Identify which cell holds the provided text, then report its (X, Y) central coordinate. 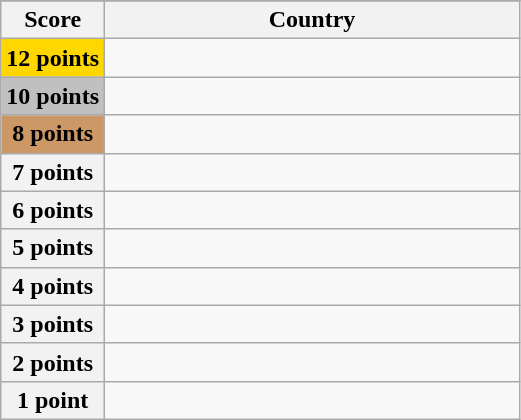
10 points (53, 96)
7 points (53, 172)
5 points (53, 248)
Score (53, 20)
1 point (53, 400)
8 points (53, 134)
Country (312, 20)
3 points (53, 324)
2 points (53, 362)
12 points (53, 58)
4 points (53, 286)
6 points (53, 210)
